Identify which cell holds the provided text, then report its [X, Y] central coordinate. 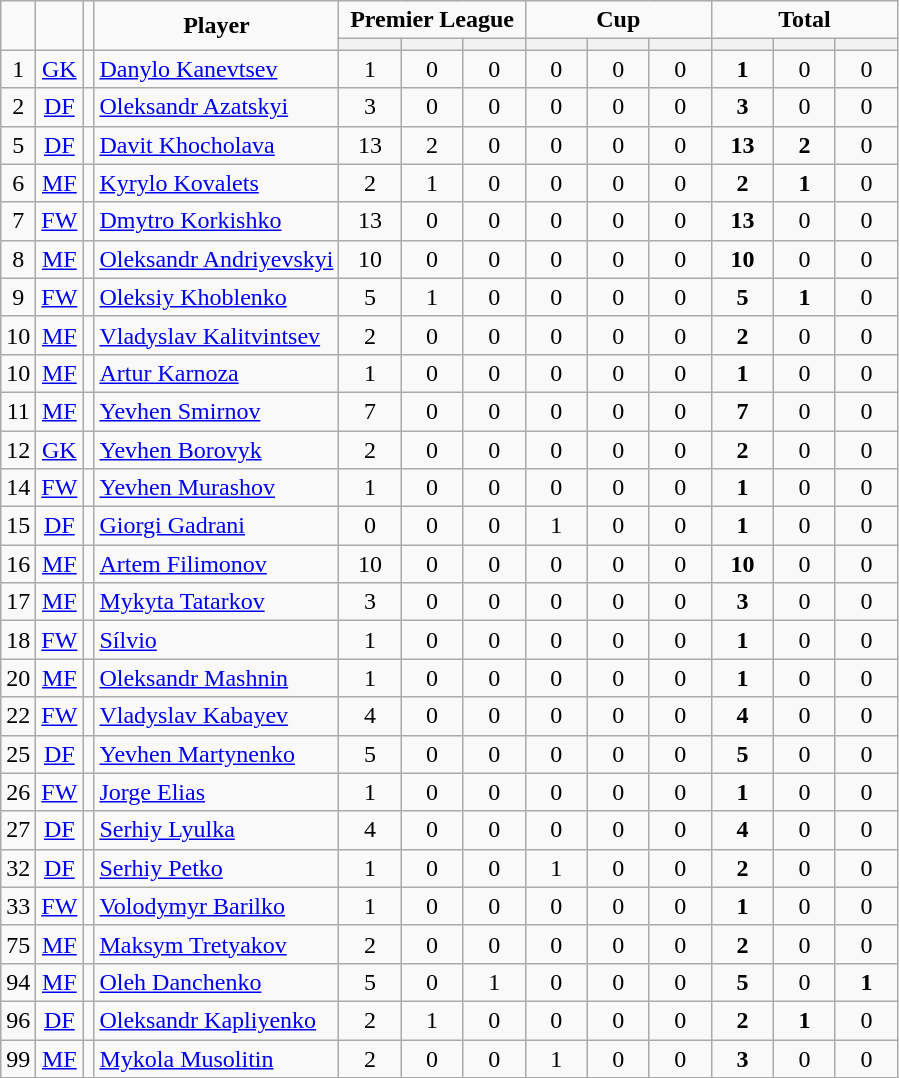
Davit Khocholava [216, 145]
Total [804, 20]
Vladyslav Kalitvintsev [216, 335]
25 [18, 754]
Oleksandr Mashnin [216, 678]
Oleksandr Kapliyenko [216, 1020]
99 [18, 1059]
Player [216, 26]
20 [18, 678]
Dmytro Korkishko [216, 221]
Maksym Tretyakov [216, 944]
Vladyslav Kabayev [216, 716]
Danylo Kanevtsev [216, 69]
22 [18, 716]
Volodymyr Barilko [216, 906]
Yevhen Borovyk [216, 449]
16 [18, 564]
26 [18, 792]
Yevhen Smirnov [216, 411]
17 [18, 602]
Yevhen Murashov [216, 488]
Premier League [432, 20]
27 [18, 830]
33 [18, 906]
Oleksandr Azatskyi [216, 107]
32 [18, 868]
11 [18, 411]
Serhiy Petko [216, 868]
Cup [618, 20]
8 [18, 259]
6 [18, 183]
18 [18, 640]
Mykyta Tatarkov [216, 602]
Artur Karnoza [216, 373]
9 [18, 297]
Sílvio [216, 640]
12 [18, 449]
Mykola Musolitin [216, 1059]
Kyrylo Kovalets [216, 183]
96 [18, 1020]
15 [18, 526]
Yevhen Martynenko [216, 754]
Oleksandr Andriyevskyi [216, 259]
Giorgi Gadrani [216, 526]
Serhiy Lyulka [216, 830]
94 [18, 982]
Artem Filimonov [216, 564]
Oleh Danchenko [216, 982]
Jorge Elias [216, 792]
Oleksiy Khoblenko [216, 297]
14 [18, 488]
75 [18, 944]
